Return [X, Y] of the center of cell containing provided text 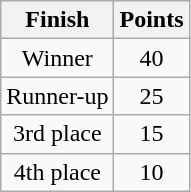
15 [152, 134]
Winner [58, 58]
40 [152, 58]
Runner-up [58, 96]
3rd place [58, 134]
25 [152, 96]
10 [152, 172]
Finish [58, 20]
Points [152, 20]
4th place [58, 172]
